Locate the cell with the specified text and output its [X, Y] center coordinate. 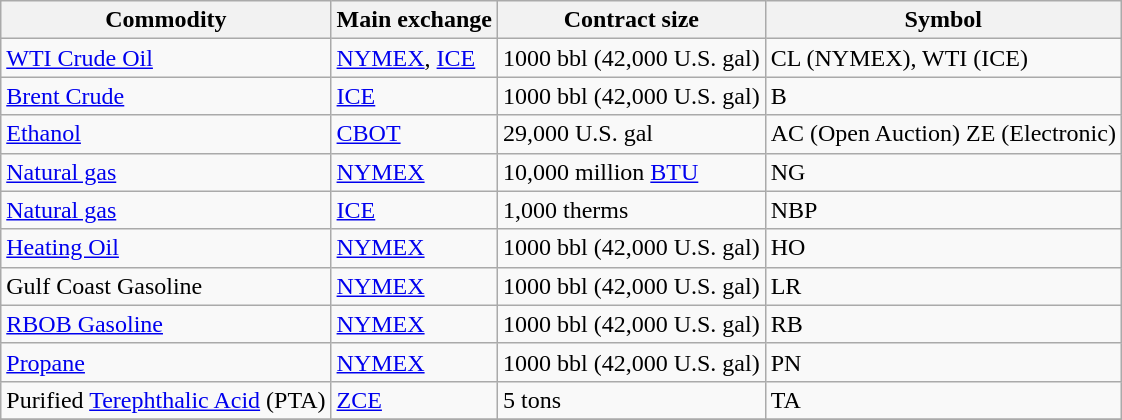
NBP [943, 210]
B [943, 96]
NYMEX, ICE [414, 58]
AC (Open Auction) ZE (Electronic) [943, 134]
PN [943, 362]
1,000 therms [631, 210]
ZCE [414, 400]
Heating Oil [166, 248]
Gulf Coast Gasoline [166, 286]
10,000 million BTU [631, 172]
CL (NYMEX), WTI (ICE) [943, 58]
5 tons [631, 400]
LR [943, 286]
Purified Terephthalic Acid (PTA) [166, 400]
TA [943, 400]
CBOT [414, 134]
Brent Crude [166, 96]
29,000 U.S. gal [631, 134]
HO [943, 248]
RB [943, 324]
WTI Crude Oil [166, 58]
Contract size [631, 20]
Propane [166, 362]
NG [943, 172]
RBOB Gasoline [166, 324]
Main exchange [414, 20]
Commodity [166, 20]
Ethanol [166, 134]
Symbol [943, 20]
